From the cell containing the given text, extract its center point as [x, y] coordinate. 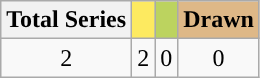
Drawn [219, 20]
Total Series [66, 20]
